Output the [X, Y] coordinate of the center of the cell containing the given text.  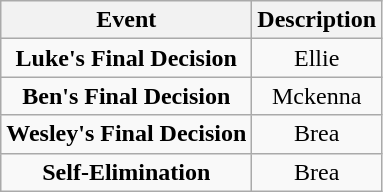
Wesley's Final Decision [126, 134]
Self-Elimination [126, 172]
Description [317, 20]
Event [126, 20]
Luke's Final Decision [126, 58]
Ellie [317, 58]
Ben's Final Decision [126, 96]
Mckenna [317, 96]
